Output the [X, Y] coordinate of the center of the cell containing the given text.  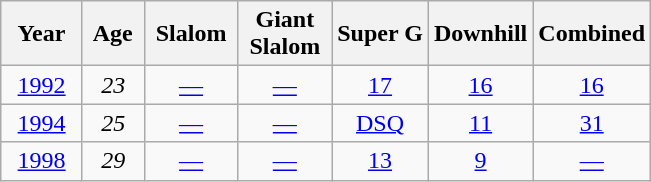
17 [380, 85]
Slalom [191, 34]
Year [42, 34]
1994 [42, 123]
29 [113, 161]
11 [480, 123]
Combined [592, 34]
Giant Slalom [285, 34]
Age [113, 34]
25 [113, 123]
23 [113, 85]
DSQ [380, 123]
1998 [42, 161]
9 [480, 161]
13 [380, 161]
Super G [380, 34]
31 [592, 123]
1992 [42, 85]
Downhill [480, 34]
